Identify which cell holds the provided text, then report its (x, y) central coordinate. 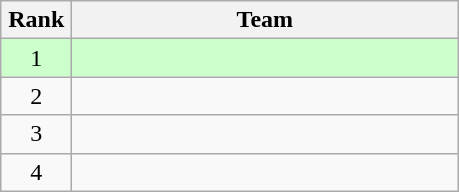
1 (36, 58)
Rank (36, 20)
Team (265, 20)
3 (36, 134)
2 (36, 96)
4 (36, 172)
